Locate the cell with the specified text and output its (x, y) center coordinate. 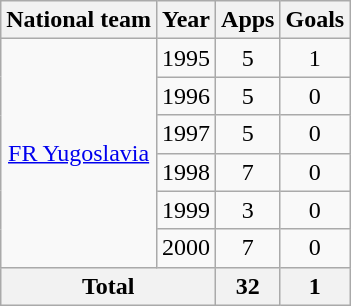
3 (248, 210)
1998 (186, 172)
Year (186, 20)
Total (108, 286)
1995 (186, 58)
32 (248, 286)
National team (79, 20)
Goals (315, 20)
Apps (248, 20)
2000 (186, 248)
1997 (186, 134)
1999 (186, 210)
FR Yugoslavia (79, 153)
1996 (186, 96)
